Return the (X, Y) coordinate for the center point of the cell that contains the specified text.  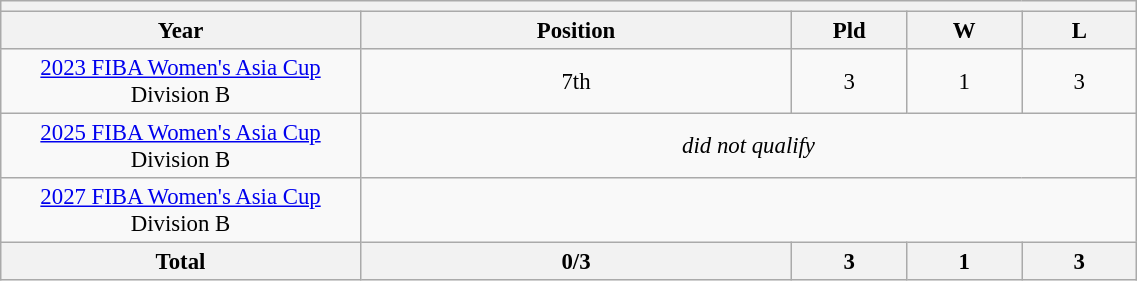
Year (181, 31)
2023 FIBA Women's Asia Cup Division B (181, 82)
did not qualify (748, 146)
L (1080, 31)
Position (576, 31)
0/3 (576, 262)
2025 FIBA Women's Asia Cup Division B (181, 146)
2027 FIBA Women's Asia Cup Division B (181, 210)
W (964, 31)
Total (181, 262)
7th (576, 82)
Pld (850, 31)
